Output the (x, y) coordinate of the center of the cell containing the given text.  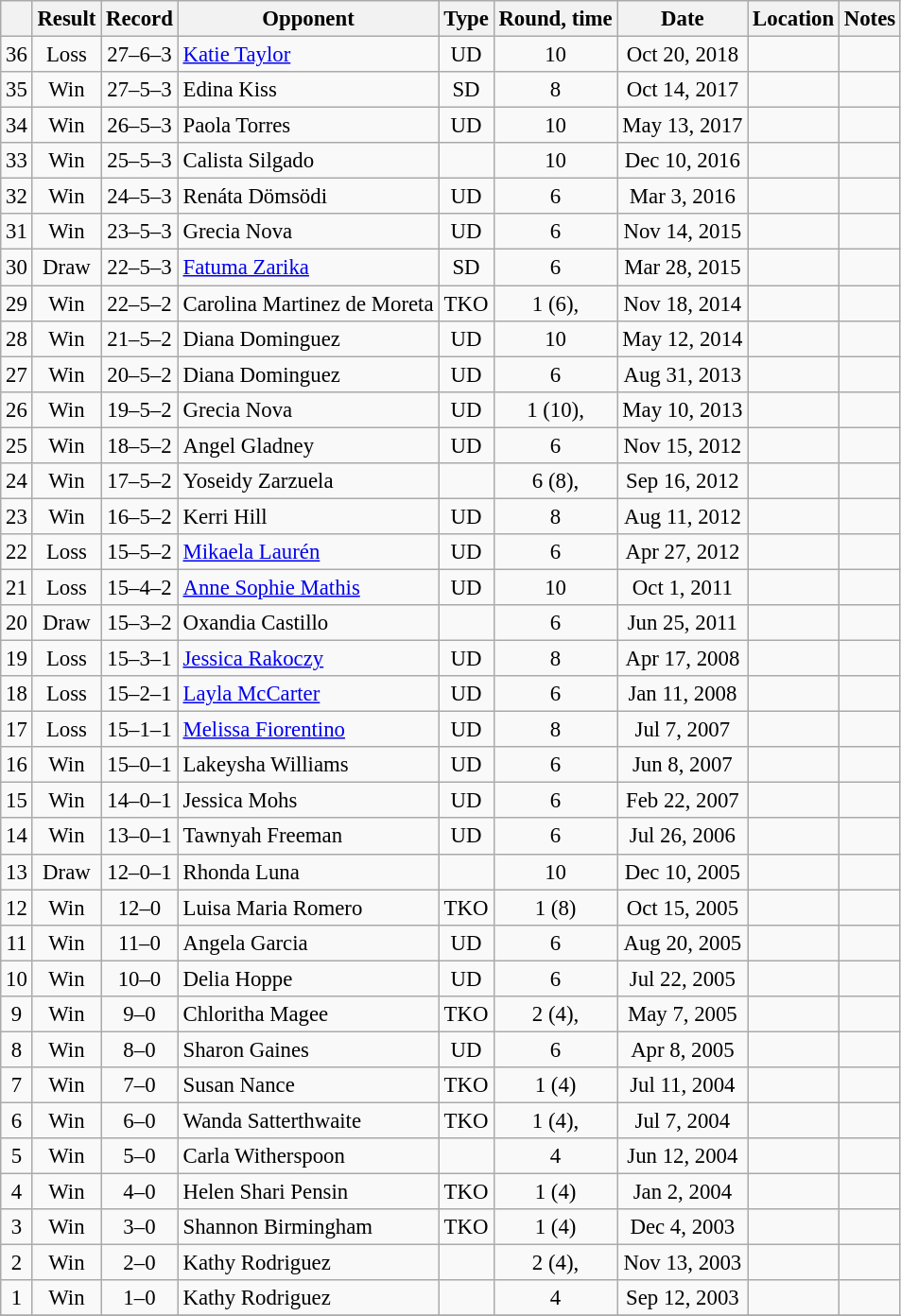
Jun 25, 2011 (683, 623)
5–0 (140, 1156)
19 (17, 659)
Oct 14, 2017 (683, 90)
3–0 (140, 1227)
27–5–3 (140, 90)
1 (4), (556, 1120)
15–3–1 (140, 659)
Date (683, 19)
Wanda Satterthwaite (308, 1120)
Dec 10, 2005 (683, 872)
32 (17, 197)
3 (17, 1227)
22–5–2 (140, 303)
Paola Torres (308, 126)
Jan 2, 2004 (683, 1192)
15–0–1 (140, 765)
6–0 (140, 1120)
19–5–2 (140, 409)
Jul 11, 2004 (683, 1085)
Nov 14, 2015 (683, 232)
Rhonda Luna (308, 872)
May 10, 2013 (683, 409)
15–2–1 (140, 694)
Aug 11, 2012 (683, 516)
Jul 22, 2005 (683, 978)
Oct 15, 2005 (683, 908)
12 (17, 908)
7 (17, 1085)
23–5–3 (140, 232)
Oct 20, 2018 (683, 55)
Katie Taylor (308, 55)
1 (10), (556, 409)
25 (17, 445)
26 (17, 409)
Jan 11, 2008 (683, 694)
2–0 (140, 1263)
7–0 (140, 1085)
8–0 (140, 1049)
12–0–1 (140, 872)
20–5–2 (140, 374)
13 (17, 872)
Calista Silgado (308, 161)
Aug 20, 2005 (683, 943)
17–5–2 (140, 481)
Angel Gladney (308, 445)
15 (17, 801)
15–5–2 (140, 552)
14 (17, 837)
4–0 (140, 1192)
5 (17, 1156)
Jun 8, 2007 (683, 765)
14–0–1 (140, 801)
27–6–3 (140, 55)
Carolina Martinez de Moreta (308, 303)
Luisa Maria Romero (308, 908)
Nov 15, 2012 (683, 445)
1 (8) (556, 908)
17 (17, 730)
Sep 16, 2012 (683, 481)
Record (140, 19)
Apr 17, 2008 (683, 659)
Notes (870, 19)
Jessica Rakoczy (308, 659)
33 (17, 161)
Lakeysha Williams (308, 765)
Sharon Gaines (308, 1049)
22 (17, 552)
May 7, 2005 (683, 1014)
Layla McCarter (308, 694)
Apr 8, 2005 (683, 1049)
Tawnyah Freeman (308, 837)
12–0 (140, 908)
35 (17, 90)
Oxandia Castillo (308, 623)
6 (8), (556, 481)
9 (17, 1014)
Edina Kiss (308, 90)
Nov 13, 2003 (683, 1263)
Sep 12, 2003 (683, 1298)
Chloritha Magee (308, 1014)
11 (17, 943)
Jun 12, 2004 (683, 1156)
24 (17, 481)
Mikaela Laurén (308, 552)
26–5–3 (140, 126)
Location (794, 19)
Shannon Birmingham (308, 1227)
Oct 1, 2011 (683, 587)
Renáta Dömsödi (308, 197)
9–0 (140, 1014)
28 (17, 338)
Nov 18, 2014 (683, 303)
34 (17, 126)
27 (17, 374)
Susan Nance (308, 1085)
30 (17, 268)
16 (17, 765)
Jul 7, 2007 (683, 730)
1–0 (140, 1298)
Delia Hoppe (308, 978)
36 (17, 55)
Dec 10, 2016 (683, 161)
Round, time (556, 19)
Mar 3, 2016 (683, 197)
Opponent (308, 19)
15–4–2 (140, 587)
1 (6), (556, 303)
22–5–3 (140, 268)
Dec 4, 2003 (683, 1227)
2 (17, 1263)
Jul 26, 2006 (683, 837)
Fatuma Zarika (308, 268)
Angela Garcia (308, 943)
24–5–3 (140, 197)
21 (17, 587)
Jul 7, 2004 (683, 1120)
May 13, 2017 (683, 126)
16–5–2 (140, 516)
20 (17, 623)
Mar 28, 2015 (683, 268)
1 (17, 1298)
Aug 31, 2013 (683, 374)
13–0–1 (140, 837)
18 (17, 694)
Melissa Fiorentino (308, 730)
Kerri Hill (308, 516)
18–5–2 (140, 445)
Carla Witherspoon (308, 1156)
Helen Shari Pensin (308, 1192)
15–3–2 (140, 623)
Yoseidy Zarzuela (308, 481)
29 (17, 303)
21–5–2 (140, 338)
10–0 (140, 978)
Result (66, 19)
Anne Sophie Mathis (308, 587)
15–1–1 (140, 730)
11–0 (140, 943)
Apr 27, 2012 (683, 552)
Feb 22, 2007 (683, 801)
25–5–3 (140, 161)
Type (466, 19)
May 12, 2014 (683, 338)
31 (17, 232)
Jessica Mohs (308, 801)
23 (17, 516)
